Capture the cell that displays the provided text and extract its [X, Y] central coordinate. 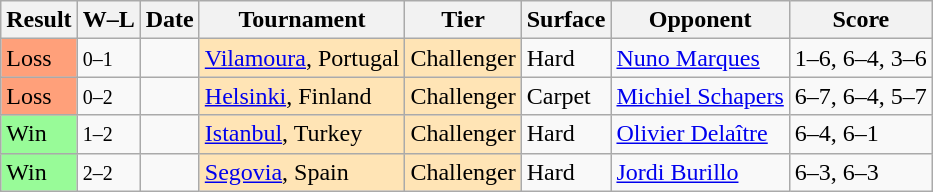
Tournament [302, 20]
6–7, 6–4, 5–7 [860, 96]
Michiel Schapers [700, 96]
Olivier Delaître [700, 134]
Date [170, 20]
Carpet [566, 96]
Jordi Burillo [700, 172]
2–2 [108, 172]
Helsinki, Finland [302, 96]
6–3, 6–3 [860, 172]
Nuno Marques [700, 58]
0–1 [108, 58]
0–2 [108, 96]
Istanbul, Turkey [302, 134]
1–2 [108, 134]
W–L [108, 20]
Segovia, Spain [302, 172]
Vilamoura, Portugal [302, 58]
Surface [566, 20]
Opponent [700, 20]
Tier [463, 20]
Result [39, 20]
Score [860, 20]
6–4, 6–1 [860, 134]
1–6, 6–4, 3–6 [860, 58]
